Search for the cell housing the specified text and yield its (X, Y) center coordinate. 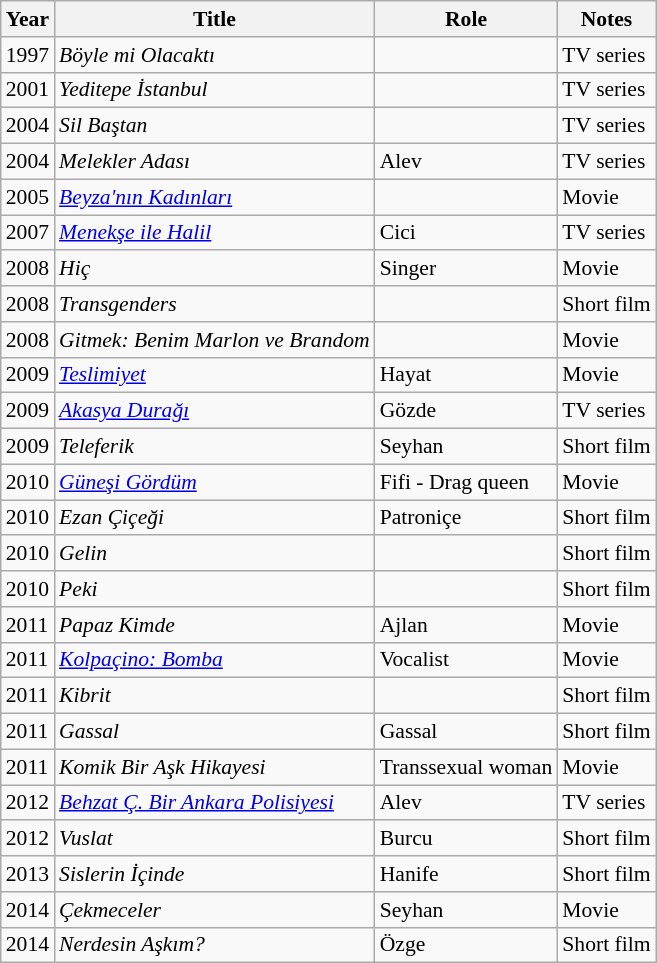
Role (466, 19)
Kibrit (214, 696)
Hiç (214, 269)
Gitmek: Benim Marlon ve Brandom (214, 340)
2007 (28, 233)
Transsexual woman (466, 767)
Teleferik (214, 447)
Güneşi Gördüm (214, 482)
Title (214, 19)
Teslimiyet (214, 375)
Çekmeceler (214, 910)
Kolpaçino: Bomba (214, 660)
Nerdesin Aşkım? (214, 945)
Papaz Kimde (214, 625)
Böyle mi Olacaktı (214, 55)
Beyza'nın Kadınları (214, 197)
Melekler Adası (214, 162)
2013 (28, 874)
Menekşe ile Halil (214, 233)
Sislerin İçinde (214, 874)
Hanife (466, 874)
Patroniçe (466, 518)
Cici (466, 233)
Year (28, 19)
Komik Bir Aşk Hikayesi (214, 767)
Vuslat (214, 839)
Yeditepe İstanbul (214, 90)
Akasya Durağı (214, 411)
2001 (28, 90)
Ezan Çiçeği (214, 518)
Transgenders (214, 304)
2005 (28, 197)
Notes (606, 19)
Fifi - Drag queen (466, 482)
Singer (466, 269)
Peki (214, 589)
Gözde (466, 411)
Hayat (466, 375)
Sil Baştan (214, 126)
Ajlan (466, 625)
Burcu (466, 839)
Vocalist (466, 660)
Özge (466, 945)
Behzat Ç. Bir Ankara Polisiyesi (214, 803)
Gelin (214, 554)
1997 (28, 55)
